Search for the cell housing the specified text and yield its [x, y] center coordinate. 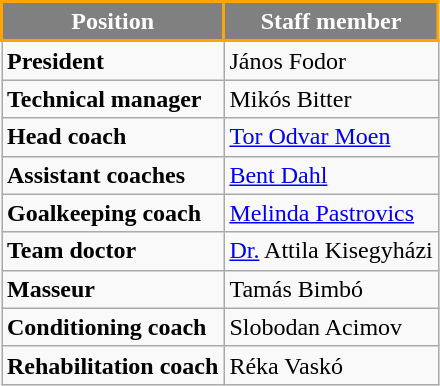
Mikós Bitter [331, 99]
Head coach [113, 137]
Assistant coaches [113, 175]
Staff member [331, 22]
Team doctor [113, 251]
Slobodan Acimov [331, 327]
Melinda Pastrovics [331, 213]
Rehabilitation coach [113, 365]
Tor Odvar Moen [331, 137]
Bent Dahl [331, 175]
President [113, 60]
Réka Vaskó [331, 365]
Technical manager [113, 99]
Tamás Bimbó [331, 289]
Conditioning coach [113, 327]
Position [113, 22]
Masseur [113, 289]
Goalkeeping coach [113, 213]
János Fodor [331, 60]
Dr. Attila Kisegyházi [331, 251]
